Return the (X, Y) coordinate for the center point of the cell that contains the specified text.  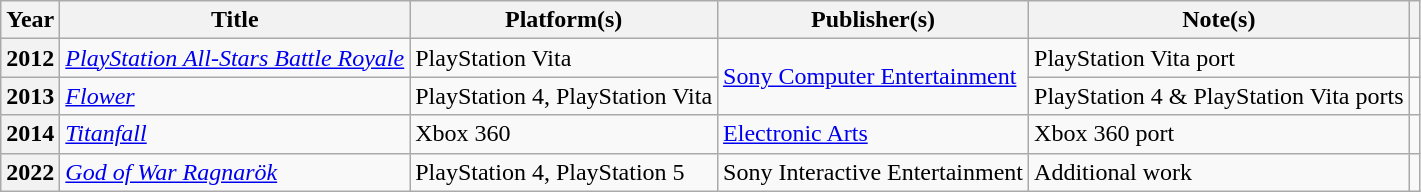
Electronic Arts (874, 134)
Publisher(s) (874, 20)
PlayStation 4 & PlayStation Vita ports (1220, 96)
2013 (30, 96)
Xbox 360 port (1220, 134)
Title (235, 20)
Additional work (1220, 172)
Xbox 360 (564, 134)
2012 (30, 58)
PlayStation 4, PlayStation Vita (564, 96)
2014 (30, 134)
Sony Computer Entertainment (874, 77)
Year (30, 20)
God of War Ragnarök (235, 172)
Titanfall (235, 134)
Note(s) (1220, 20)
PlayStation 4, PlayStation 5 (564, 172)
2022 (30, 172)
Flower (235, 96)
Platform(s) (564, 20)
PlayStation Vita port (1220, 58)
PlayStation Vita (564, 58)
Sony Interactive Entertainment (874, 172)
PlayStation All-Stars Battle Royale (235, 58)
